Scan for the cell matching the given text and deliver its [x, y] coordinate at center. 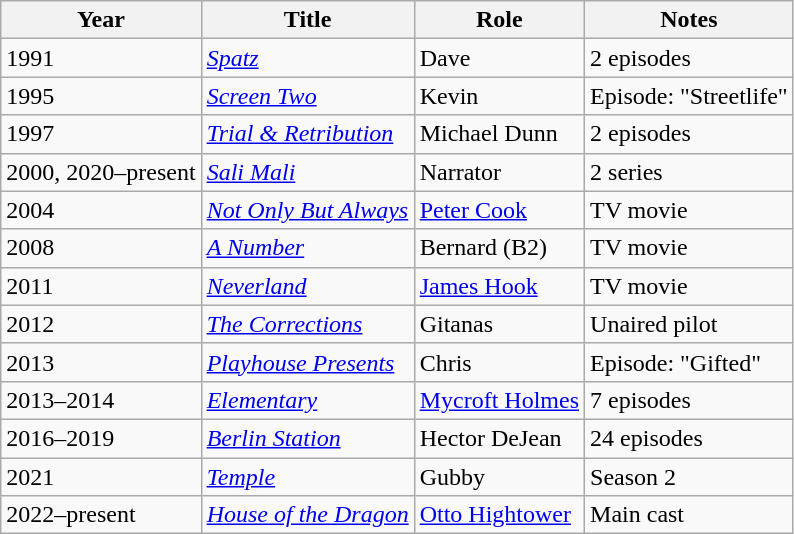
Chris [499, 362]
The Corrections [308, 324]
Title [308, 20]
House of the Dragon [308, 515]
Screen Two [308, 96]
Berlin Station [308, 438]
Gitanas [499, 324]
Gubby [499, 477]
1997 [101, 134]
Neverland [308, 286]
2016–2019 [101, 438]
Trial & Retribution [308, 134]
Sali Mali [308, 172]
2012 [101, 324]
Narrator [499, 172]
Elementary [308, 400]
A Number [308, 248]
Bernard (B2) [499, 248]
2013–2014 [101, 400]
Temple [308, 477]
2000, 2020–present [101, 172]
Spatz [308, 58]
Peter Cook [499, 210]
Episode: "Streetlife" [690, 96]
Hector DeJean [499, 438]
Michael Dunn [499, 134]
Main cast [690, 515]
2013 [101, 362]
Episode: "Gifted" [690, 362]
Notes [690, 20]
Season 2 [690, 477]
Role [499, 20]
2011 [101, 286]
24 episodes [690, 438]
Otto Hightower [499, 515]
1995 [101, 96]
Unaired pilot [690, 324]
Playhouse Presents [308, 362]
Not Only But Always [308, 210]
Kevin [499, 96]
2 series [690, 172]
James Hook [499, 286]
Year [101, 20]
Mycroft Holmes [499, 400]
Dave [499, 58]
2022–present [101, 515]
1991 [101, 58]
7 episodes [690, 400]
2008 [101, 248]
2004 [101, 210]
2021 [101, 477]
